Find where the given text appears and provide that cell's center as (x, y) coordinate. 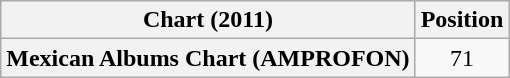
Position (462, 20)
71 (462, 58)
Chart (2011) (208, 20)
Mexican Albums Chart (AMPROFON) (208, 58)
